Find where the given text appears and provide that cell's center as [x, y] coordinate. 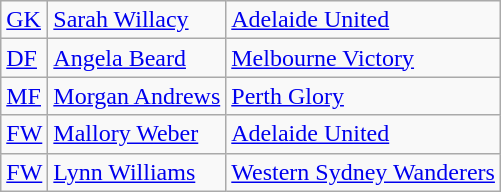
Morgan Andrews [137, 96]
Perth Glory [364, 96]
Mallory Weber [137, 134]
Lynn Williams [137, 172]
MF [24, 96]
GK [24, 20]
DF [24, 58]
Western Sydney Wanderers [364, 172]
Sarah Willacy [137, 20]
Angela Beard [137, 58]
Melbourne Victory [364, 58]
